Scan for the cell matching the given text and deliver its (x, y) coordinate at center. 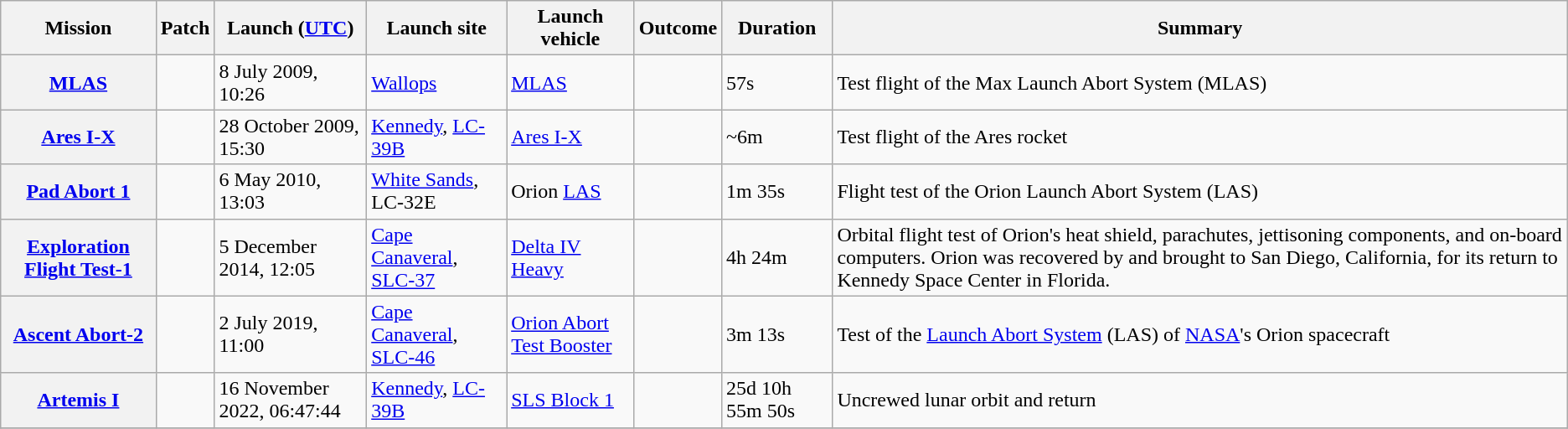
Outcome (678, 28)
Uncrewed lunar orbit and return (1199, 401)
57s (777, 82)
Orion Abort Test Booster (571, 334)
8 July 2009, 10:26 (291, 82)
Summary (1199, 28)
Ascent Abort-2 (79, 334)
4h 24m (777, 257)
SLS Block 1 (571, 401)
Test flight of the Max Launch Abort System (MLAS) (1199, 82)
Mission (79, 28)
Pad Abort 1 (79, 191)
Cape Canaveral, SLC-46 (437, 334)
White Sands, LC-32E (437, 191)
Artemis I (79, 401)
Flight test of the Orion Launch Abort System (LAS) (1199, 191)
28 October 2009, 15:30 (291, 137)
3m 13s (777, 334)
Orion LAS (571, 191)
Delta IV Heavy (571, 257)
Test flight of the Ares rocket (1199, 137)
Duration (777, 28)
Launch (UTC) (291, 28)
25d 10h 55m 50s (777, 401)
Cape Canaveral, SLC-37 (437, 257)
2 July 2019, 11:00 (291, 334)
6 May 2010, 13:03 (291, 191)
Launch vehicle (571, 28)
1m 35s (777, 191)
Patch (185, 28)
~6m (777, 137)
Exploration Flight Test-1 (79, 257)
Test of the Launch Abort System (LAS) of NASA's Orion spacecraft (1199, 334)
Wallops (437, 82)
16 November 2022, 06:47:44 (291, 401)
Launch site (437, 28)
5 December 2014, 12:05 (291, 257)
